Return the [x, y] coordinate for the center point of the cell that contains the specified text.  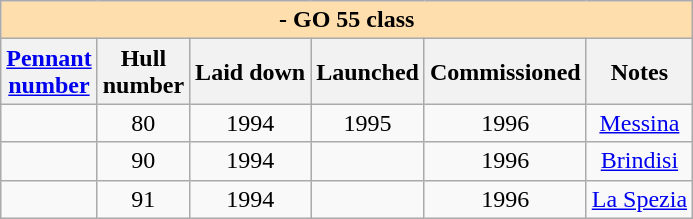
- GO 55 class [347, 20]
Hullnumber [143, 72]
Laid down [250, 72]
Notes [639, 72]
90 [143, 161]
Commissioned [505, 72]
La Spezia [639, 199]
80 [143, 123]
1995 [368, 123]
Pennantnumber [49, 72]
91 [143, 199]
Brindisi [639, 161]
Messina [639, 123]
Launched [368, 72]
